Capture the cell that displays the provided text and extract its (x, y) central coordinate. 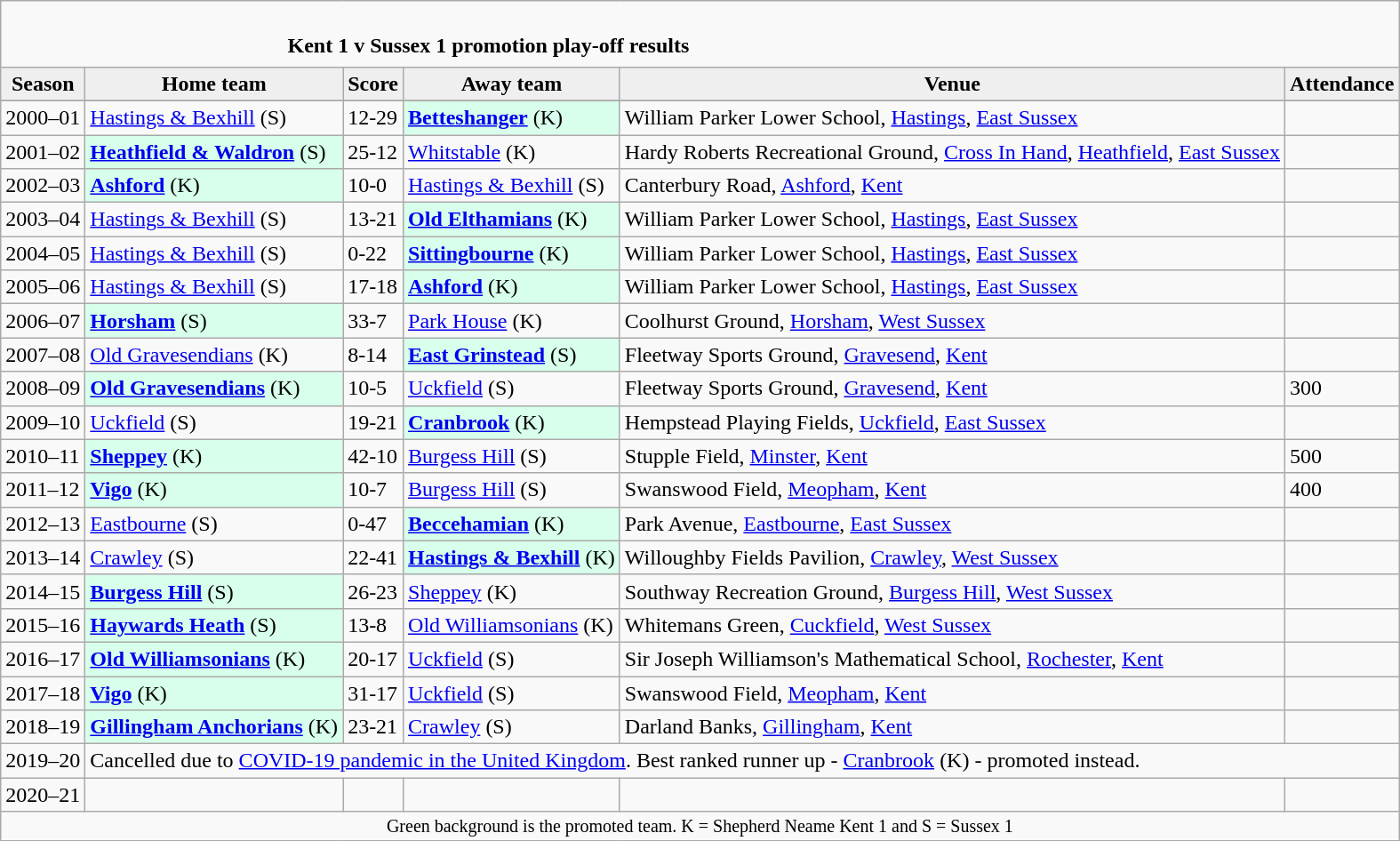
Venue (952, 84)
2011–12 (43, 490)
2007–08 (43, 355)
22-41 (373, 557)
Darland Banks, Gillingham, Kent (952, 727)
Away team (512, 84)
Stupple Field, Minster, Kent (952, 456)
Score (373, 84)
Season (43, 84)
Horsham (S) (214, 321)
East Grinstead (S) (512, 355)
Eastbourne (S) (214, 524)
2014–15 (43, 591)
17-18 (373, 287)
Canterbury Road, Ashford, Kent (952, 186)
Sittingbourne (K) (512, 253)
25-12 (373, 152)
2001–02 (43, 152)
Old Elthamians (K) (512, 220)
0-22 (373, 253)
10-5 (373, 388)
10-0 (373, 186)
19-21 (373, 422)
2013–14 (43, 557)
2010–11 (43, 456)
Cranbrook (K) (512, 422)
2017–18 (43, 693)
42-10 (373, 456)
2005–06 (43, 287)
Hardy Roberts Recreational Ground, Cross In Hand, Heathfield, East Sussex (952, 152)
8-14 (373, 355)
500 (1342, 456)
Southway Recreation Ground, Burgess Hill, West Sussex (952, 591)
2000–01 (43, 117)
Cancelled due to COVID-19 pandemic in the United Kingdom. Best ranked runner up - Cranbrook (K) - promoted instead. (742, 761)
Hempstead Playing Fields, Uckfield, East Sussex (952, 422)
2003–04 (43, 220)
Betteshanger (K) (512, 117)
2016–17 (43, 659)
20-17 (373, 659)
Home team (214, 84)
Park Avenue, Eastbourne, East Sussex (952, 524)
Park House (K) (512, 321)
26-23 (373, 591)
2020–21 (43, 795)
Whitemans Green, Cuckfield, West Sussex (952, 625)
2018–19 (43, 727)
Haywards Heath (S) (214, 625)
12-29 (373, 117)
2004–05 (43, 253)
2015–16 (43, 625)
Whitstable (K) (512, 152)
10-7 (373, 490)
2006–07 (43, 321)
400 (1342, 490)
23-21 (373, 727)
2008–09 (43, 388)
13-21 (373, 220)
Heathfield & Waldron (S) (214, 152)
31-17 (373, 693)
Green background is the promoted team. K = Shepherd Neame Kent 1 and S = Sussex 1 (700, 827)
Beccehamian (K) (512, 524)
Sir Joseph Williamson's Mathematical School, Rochester, Kent (952, 659)
33-7 (373, 321)
2002–03 (43, 186)
2012–13 (43, 524)
Coolhurst Ground, Horsham, West Sussex (952, 321)
13-8 (373, 625)
Attendance (1342, 84)
Willoughby Fields Pavilion, Crawley, West Sussex (952, 557)
Hastings & Bexhill (K) (512, 557)
2009–10 (43, 422)
2019–20 (43, 761)
300 (1342, 388)
Gillingham Anchorians (K) (214, 727)
0-47 (373, 524)
